Determine the (X, Y) coordinate at the center of the cell enclosing the given text.  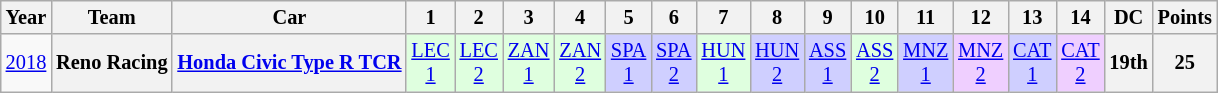
ASS2 (874, 63)
Honda Civic Type R TCR (289, 63)
1 (430, 17)
ASS1 (828, 63)
25 (1185, 63)
2018 (26, 63)
MNZ2 (980, 63)
Car (289, 17)
LEC2 (479, 63)
ZAN2 (580, 63)
ZAN1 (529, 63)
CAT2 (1080, 63)
9 (828, 17)
LEC1 (430, 63)
MNZ1 (926, 63)
6 (674, 17)
DC (1129, 17)
5 (628, 17)
Team (112, 17)
Year (26, 17)
13 (1032, 17)
7 (723, 17)
Points (1185, 17)
HUN2 (777, 63)
4 (580, 17)
HUN1 (723, 63)
SPA1 (628, 63)
11 (926, 17)
Reno Racing (112, 63)
SPA2 (674, 63)
14 (1080, 17)
10 (874, 17)
12 (980, 17)
19th (1129, 63)
2 (479, 17)
CAT1 (1032, 63)
8 (777, 17)
3 (529, 17)
